Scan for the cell matching the given text and deliver its [X, Y] coordinate at center. 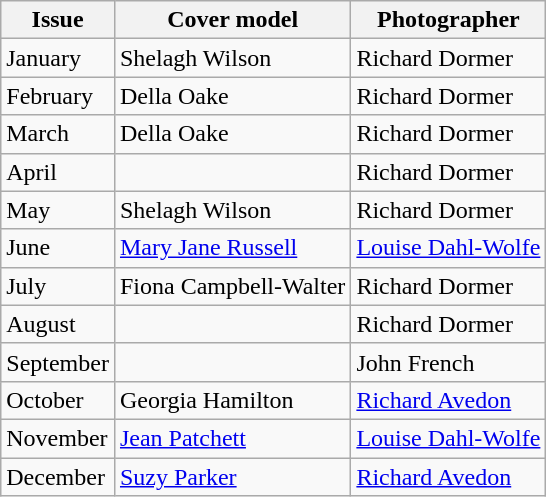
January [58, 58]
June [58, 248]
March [58, 134]
May [58, 210]
July [58, 286]
Suzy Parker [232, 477]
October [58, 400]
Georgia Hamilton [232, 400]
Fiona Campbell-Walter [232, 286]
Issue [58, 20]
April [58, 172]
Photographer [448, 20]
November [58, 438]
Jean Patchett [232, 438]
John French [448, 362]
December [58, 477]
August [58, 324]
February [58, 96]
September [58, 362]
Mary Jane Russell [232, 248]
Cover model [232, 20]
